Pinpoint the cell where the given text exists, returning its [x, y] midpoint coordinate. 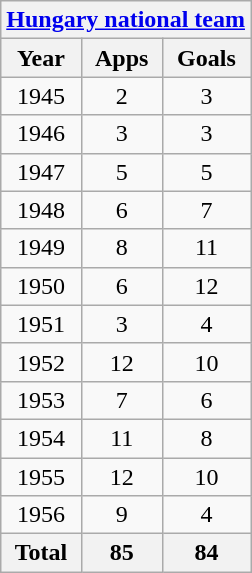
1945 [41, 96]
1951 [41, 324]
Hungary national team [126, 20]
Goals [206, 58]
1946 [41, 134]
Year [41, 58]
1954 [41, 438]
9 [122, 515]
1950 [41, 286]
1948 [41, 210]
85 [122, 553]
2 [122, 96]
Apps [122, 58]
1953 [41, 400]
1956 [41, 515]
84 [206, 553]
1955 [41, 477]
1952 [41, 362]
1949 [41, 248]
1947 [41, 172]
Total [41, 553]
